From the cell containing the given text, extract its center point as [x, y] coordinate. 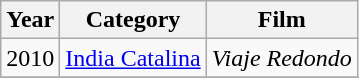
Film [282, 20]
Category [133, 20]
Viaje Redondo [282, 58]
India Catalina [133, 58]
Year [30, 20]
2010 [30, 58]
